Search for the cell housing the specified text and yield its [x, y] center coordinate. 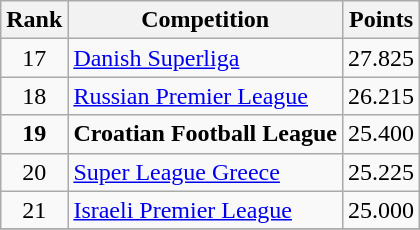
25.225 [380, 172]
Points [380, 20]
Rank [34, 20]
25.000 [380, 210]
17 [34, 58]
Danish Superliga [206, 58]
26.215 [380, 96]
25.400 [380, 134]
Croatian Football League [206, 134]
Russian Premier League [206, 96]
Israeli Premier League [206, 210]
Competition [206, 20]
21 [34, 210]
27.825 [380, 58]
19 [34, 134]
Super League Greece [206, 172]
20 [34, 172]
18 [34, 96]
